Output the (X, Y) coordinate of the center of the cell containing the given text.  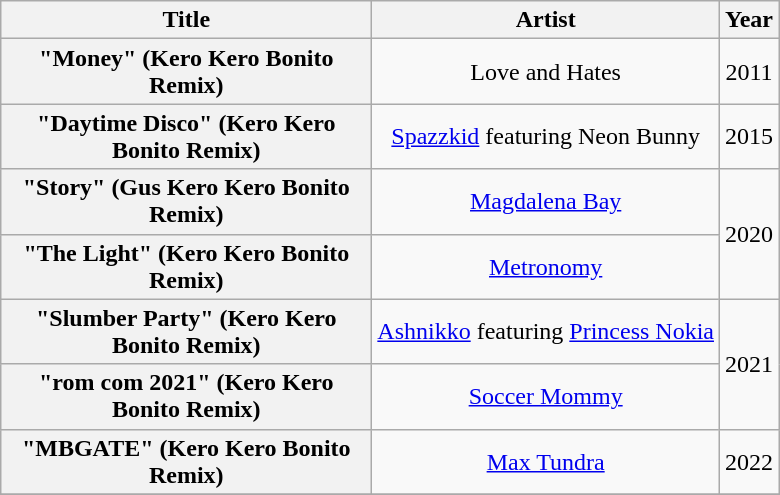
Magdalena Bay (546, 202)
Max Tundra (546, 462)
2022 (750, 462)
Ashnikko featuring Princess Nokia (546, 332)
Artist (546, 20)
"rom com 2021" (Kero Kero Bonito Remix) (186, 396)
2015 (750, 136)
"MBGATE" (Kero Kero Bonito Remix) (186, 462)
2020 (750, 234)
"Story" (Gus Kero Kero Bonito Remix) (186, 202)
"Money" (Kero Kero Bonito Remix) (186, 72)
Title (186, 20)
"Slumber Party" (Kero Kero Bonito Remix) (186, 332)
Metronomy (546, 266)
Spazzkid featuring Neon Bunny (546, 136)
2021 (750, 364)
Soccer Mommy (546, 396)
"Daytime Disco" (Kero Kero Bonito Remix) (186, 136)
Love and Hates (546, 72)
Year (750, 20)
2011 (750, 72)
"The Light" (Kero Kero Bonito Remix) (186, 266)
